Determine the [X, Y] coordinate at the center of the cell enclosing the given text.  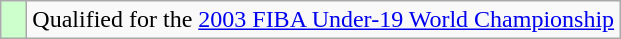
Qualified for the 2003 FIBA Under-19 World Championship [324, 20]
